For the text-containing cell, return its midpoint in [X, Y] coordinate format. 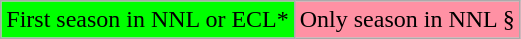
First season in NNL or ECL* [148, 20]
Only season in NNL § [407, 20]
